Determine the (X, Y) coordinate at the center of the cell enclosing the given text.  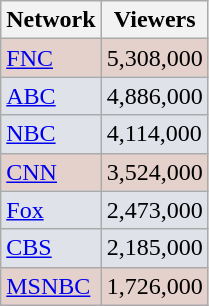
CBS (51, 248)
CNN (51, 172)
5,308,000 (154, 58)
Fox (51, 210)
Network (51, 20)
ABC (51, 96)
2,473,000 (154, 210)
Viewers (154, 20)
3,524,000 (154, 172)
2,185,000 (154, 248)
4,114,000 (154, 134)
FNC (51, 58)
MSNBC (51, 286)
1,726,000 (154, 286)
NBC (51, 134)
4,886,000 (154, 96)
